Find where the given text appears and provide that cell's center as (x, y) coordinate. 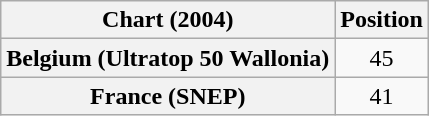
45 (382, 58)
41 (382, 96)
Position (382, 20)
Chart (2004) (168, 20)
Belgium (Ultratop 50 Wallonia) (168, 58)
France (SNEP) (168, 96)
